Determine the (x, y) coordinate at the center of the cell enclosing the given text.  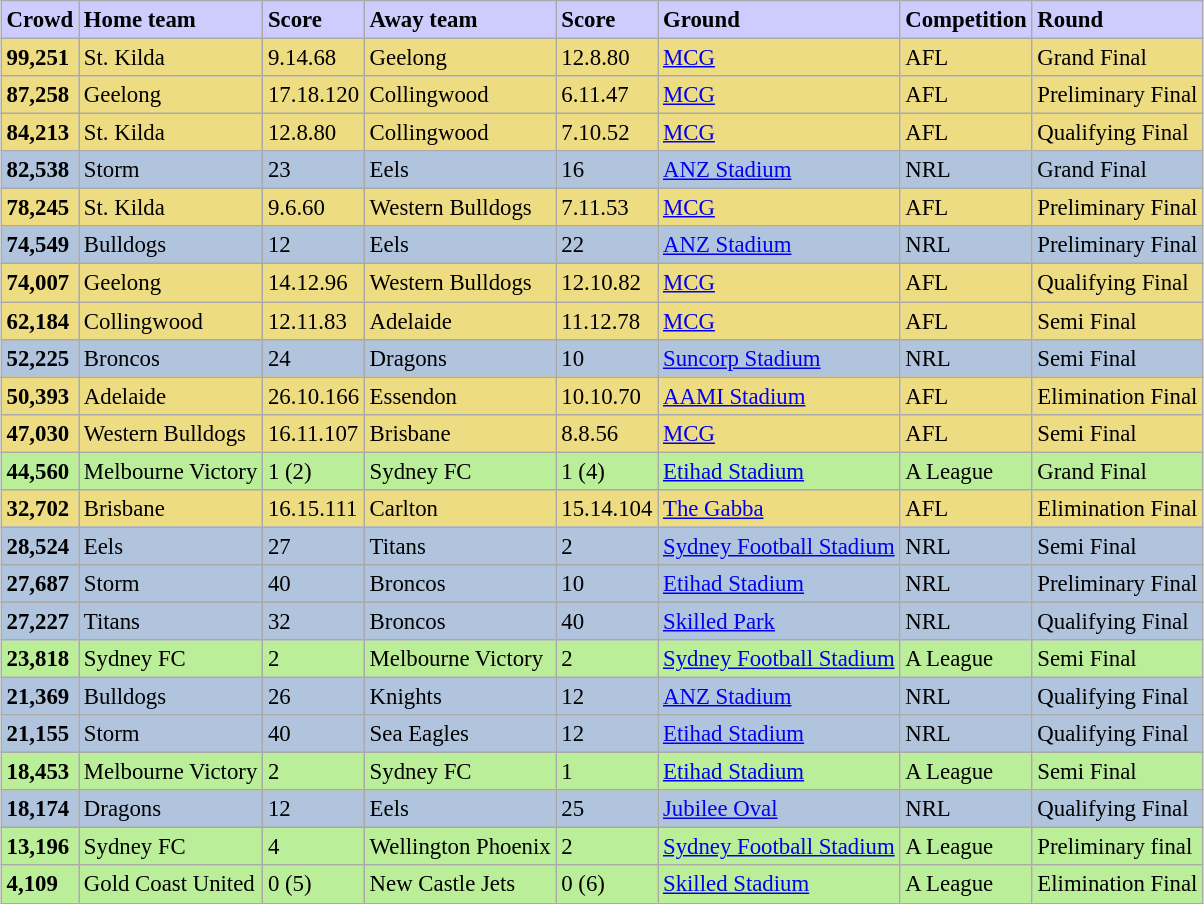
Crowd (40, 20)
16 (607, 170)
Round (1118, 20)
24 (314, 358)
26.10.166 (314, 396)
1 (4) (607, 471)
27,687 (40, 584)
4,109 (40, 885)
18,174 (40, 809)
12.10.82 (607, 283)
82,538 (40, 170)
16.11.107 (314, 433)
26 (314, 697)
50,393 (40, 396)
9.6.60 (314, 208)
17.18.120 (314, 95)
Jubilee Oval (779, 809)
87,258 (40, 95)
21,155 (40, 734)
Competition (966, 20)
15.14.104 (607, 509)
Preliminary final (1118, 847)
0 (5) (314, 885)
Sea Eagles (460, 734)
7.10.52 (607, 133)
Skilled Park (779, 621)
13,196 (40, 847)
Away team (460, 20)
21,369 (40, 697)
11.12.78 (607, 321)
AAMI Stadium (779, 396)
Skilled Stadium (779, 885)
The Gabba (779, 509)
Essendon (460, 396)
Ground (779, 20)
9.14.68 (314, 58)
7.11.53 (607, 208)
Suncorp Stadium (779, 358)
16.15.111 (314, 509)
22 (607, 245)
99,251 (40, 58)
Knights (460, 697)
74,007 (40, 283)
Carlton (460, 509)
52,225 (40, 358)
27,227 (40, 621)
12.11.83 (314, 321)
6.11.47 (607, 95)
28,524 (40, 546)
Home team (171, 20)
62,184 (40, 321)
1 (607, 772)
New Castle Jets (460, 885)
84,213 (40, 133)
25 (607, 809)
14.12.96 (314, 283)
32 (314, 621)
74,549 (40, 245)
18,453 (40, 772)
44,560 (40, 471)
8.8.56 (607, 433)
78,245 (40, 208)
Wellington Phoenix (460, 847)
23 (314, 170)
0 (6) (607, 885)
Gold Coast United (171, 885)
4 (314, 847)
23,818 (40, 659)
1 (2) (314, 471)
10.10.70 (607, 396)
47,030 (40, 433)
27 (314, 546)
32,702 (40, 509)
